Extract the (X, Y) coordinate from the center of the cell holding the provided text.  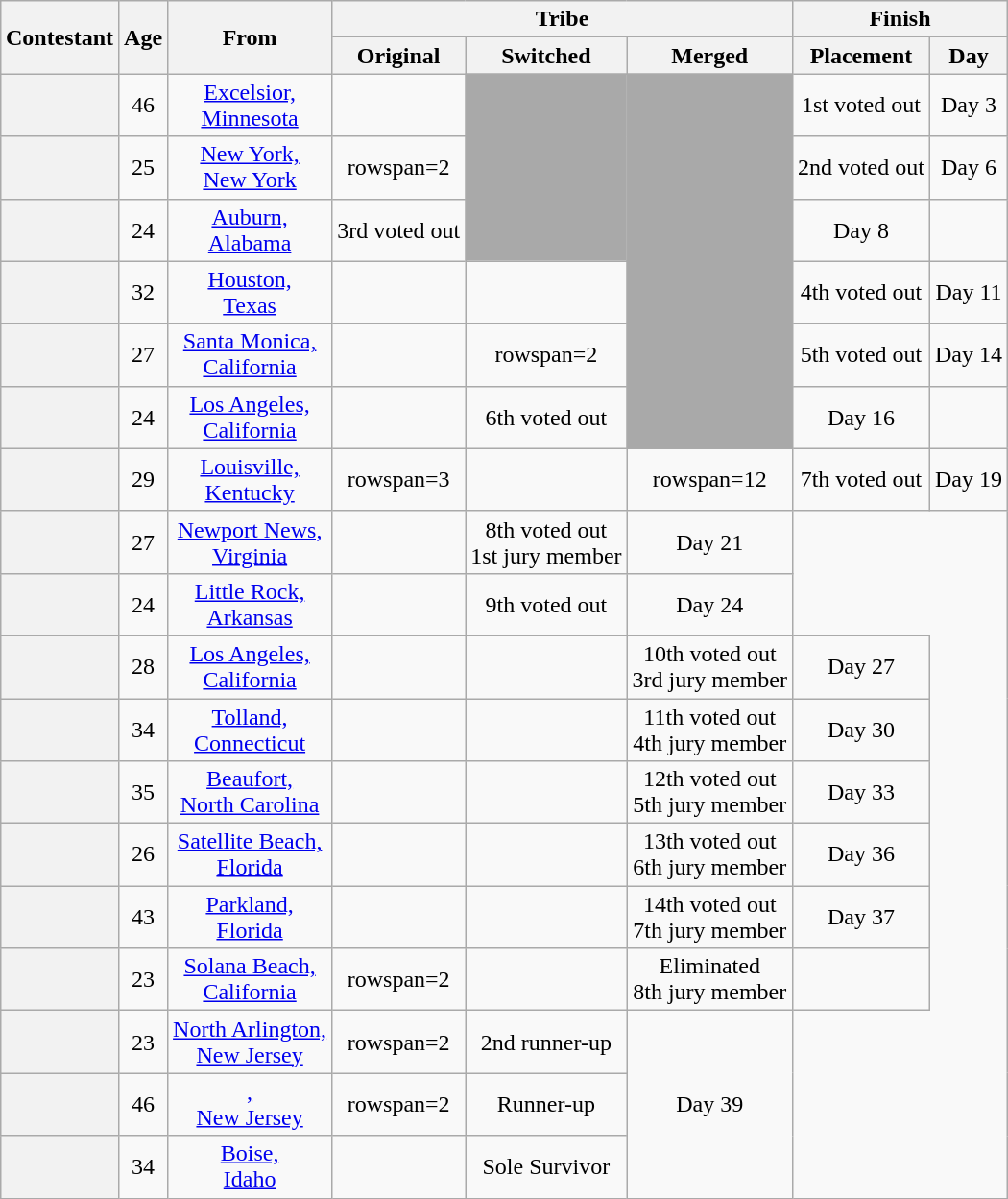
Day 37 (860, 918)
New York, New York (250, 167)
Tribe (563, 19)
Day 14 (968, 355)
Day 16 (860, 417)
2nd voted out (860, 167)
13th voted out6th jury member (709, 854)
1st voted out (860, 106)
Contestant (60, 37)
4th voted out (860, 292)
29 (144, 480)
rowspan=3 (399, 480)
Parkland,Florida (250, 918)
Day 24 (709, 605)
Eliminated8th jury member (709, 979)
Runner-up (546, 1104)
Solana Beach,California (250, 979)
5th voted out (860, 355)
From (250, 37)
25 (144, 167)
Day 30 (860, 730)
10th voted out3rd jury member (709, 666)
28 (144, 666)
Sole Survivor (546, 1167)
Day 6 (968, 167)
Day 36 (860, 854)
Santa Monica,California (250, 355)
Age (144, 37)
Excelsior,Minnesota (250, 106)
9th voted out (546, 605)
6th voted out (546, 417)
Original (399, 56)
Boise,Idaho (250, 1167)
Day 39 (709, 1104)
Day 8 (860, 230)
Placement (860, 56)
43 (144, 918)
Day 11 (968, 292)
12th voted out5th jury member (709, 793)
Auburn,Alabama (250, 230)
rowspan=12 (709, 480)
26 (144, 854)
Day 19 (968, 480)
Day 3 (968, 106)
Satellite Beach,Florida (250, 854)
Louisville,Kentucky (250, 480)
Day 33 (860, 793)
Little Rock,Arkansas (250, 605)
Day (968, 56)
Houston,Texas (250, 292)
8th voted out1st jury member (546, 541)
Day 21 (709, 541)
Newport News,Virginia (250, 541)
Beaufort,North Carolina (250, 793)
Merged (709, 56)
2nd runner-up (546, 1043)
Switched (546, 56)
Finish (900, 19)
Tolland,Connecticut (250, 730)
11th voted out4th jury member (709, 730)
Day 27 (860, 666)
, New Jersey (250, 1104)
North Arlington,New Jersey (250, 1043)
14th voted out7th jury member (709, 918)
7th voted out (860, 480)
35 (144, 793)
32 (144, 292)
3rd voted out (399, 230)
